Extract the (X, Y) coordinate from the center of the cell holding the provided text.  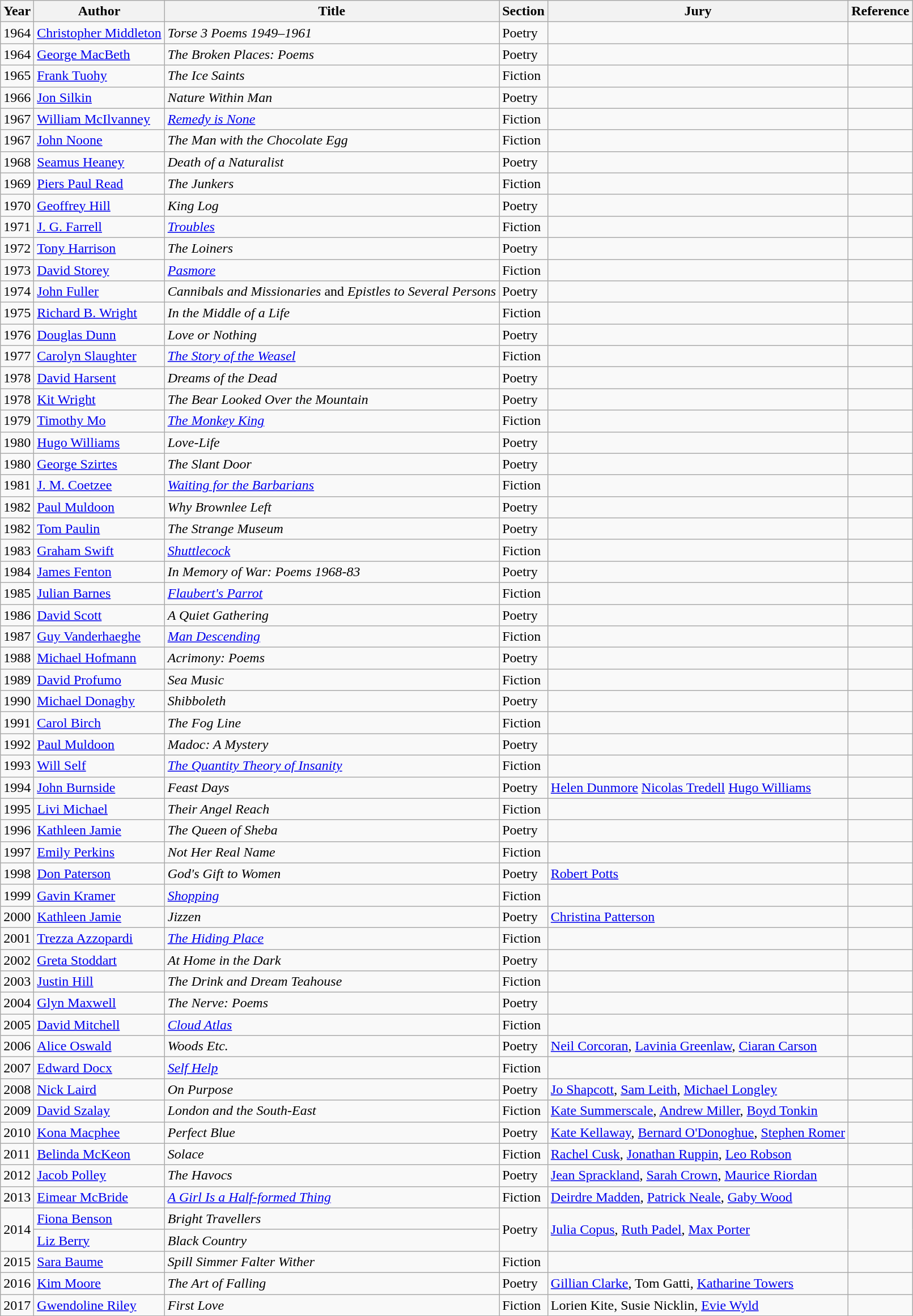
J. M. Coetzee (99, 485)
Hugo Williams (99, 442)
James Fenton (99, 572)
Deirdre Madden, Patrick Neale, Gaby Wood (698, 1197)
Gwendoline Riley (99, 1305)
1987 (17, 637)
1974 (17, 292)
Julian Barnes (99, 593)
2001 (17, 938)
Belinda McKeon (99, 1154)
1976 (17, 335)
London and the South-East (332, 1111)
1990 (17, 701)
1994 (17, 787)
J. G. Farrell (99, 227)
Love or Nothing (332, 335)
Tom Paulin (99, 529)
Shibboleth (332, 701)
Spill Simmer Falter Wither (332, 1262)
2010 (17, 1132)
A Girl Is a Half-formed Thing (332, 1197)
Gavin Kramer (99, 895)
The Havocs (332, 1176)
The Drink and Dream Teahouse (332, 982)
2008 (17, 1089)
Year (17, 11)
1977 (17, 356)
Julia Copus, Ruth Padel, Max Porter (698, 1229)
1999 (17, 895)
1970 (17, 205)
Title (332, 11)
2016 (17, 1283)
Cannibals and Missionaries and Epistles to Several Persons (332, 292)
Trezza Azzopardi (99, 938)
The Bear Looked Over the Mountain (332, 399)
1996 (17, 831)
Love-Life (332, 442)
Section (524, 11)
Jean Sprackland, Sarah Crown, Maurice Riordan (698, 1176)
Tony Harrison (99, 248)
Troubles (332, 227)
Nick Laird (99, 1089)
Black Country (332, 1240)
1985 (17, 593)
The Fog Line (332, 723)
Will Self (99, 766)
George Szirtes (99, 464)
The Nerve: Poems (332, 1003)
Jon Silkin (99, 97)
Not Her Real Name (332, 852)
Guy Vanderhaeghe (99, 637)
Torse 3 Poems 1949–1961 (332, 33)
Kate Kellaway, Bernard O'Donoghue, Stephen Romer (698, 1132)
Kim Moore (99, 1283)
William McIlvanney (99, 119)
2003 (17, 982)
Their Angel Reach (332, 809)
Madoc: A Mystery (332, 744)
The Strange Museum (332, 529)
Fiona Benson (99, 1219)
2011 (17, 1154)
The Story of the Weasel (332, 356)
Douglas Dunn (99, 335)
David Szalay (99, 1111)
The Loiners (332, 248)
Jacob Polley (99, 1176)
First Love (332, 1305)
Edward Docx (99, 1068)
Waiting for the Barbarians (332, 485)
Seamus Heaney (99, 162)
Sara Baume (99, 1262)
Why Brownlee Left (332, 507)
Woods Etc. (332, 1046)
1979 (17, 421)
Eimear McBride (99, 1197)
David Harsent (99, 378)
Frank Tuohy (99, 76)
Justin Hill (99, 982)
2002 (17, 960)
2012 (17, 1176)
Reference (881, 11)
Jury (698, 11)
Alice Oswald (99, 1046)
Nature Within Man (332, 97)
1997 (17, 852)
1998 (17, 874)
Jizzen (332, 917)
2006 (17, 1046)
Lorien Kite, Susie Nicklin, Evie Wyld (698, 1305)
Solace (332, 1154)
2007 (17, 1068)
Gillian Clarke, Tom Gatti, Katharine Towers (698, 1283)
Perfect Blue (332, 1132)
John Noone (99, 140)
The Quantity Theory of Insanity (332, 766)
Rachel Cusk, Jonathan Ruppin, Leo Robson (698, 1154)
1986 (17, 615)
1993 (17, 766)
1983 (17, 550)
1992 (17, 744)
Livi Michael (99, 809)
Jo Shapcott, Sam Leith, Michael Longley (698, 1089)
The Slant Door (332, 464)
Richard B. Wright (99, 313)
Bright Travellers (332, 1219)
King Log (332, 205)
1989 (17, 680)
Geoffrey Hill (99, 205)
The Broken Places: Poems (332, 54)
1969 (17, 184)
Death of a Naturalist (332, 162)
1975 (17, 313)
David Scott (99, 615)
1973 (17, 270)
David Profumo (99, 680)
Robert Potts (698, 874)
Author (99, 11)
Christopher Middleton (99, 33)
David Mitchell (99, 1025)
Emily Perkins (99, 852)
The Queen of Sheba (332, 831)
Shopping (332, 895)
1991 (17, 723)
Carol Birch (99, 723)
Graham Swift (99, 550)
Kona Macphee (99, 1132)
Feast Days (332, 787)
Michael Hofmann (99, 658)
Greta Stoddart (99, 960)
1968 (17, 162)
The Man with the Chocolate Egg (332, 140)
1981 (17, 485)
Shuttlecock (332, 550)
Flaubert's Parrot (332, 593)
Liz Berry (99, 1240)
At Home in the Dark (332, 960)
Kit Wright (99, 399)
Christina Patterson (698, 917)
Michael Donaghy (99, 701)
Carolyn Slaughter (99, 356)
Man Descending (332, 637)
Don Paterson (99, 874)
Remedy is None (332, 119)
Dreams of the Dead (332, 378)
1972 (17, 248)
1965 (17, 76)
Acrimony: Poems (332, 658)
2004 (17, 1003)
God's Gift to Women (332, 874)
Cloud Atlas (332, 1025)
David Storey (99, 270)
In the Middle of a Life (332, 313)
1984 (17, 572)
John Fuller (99, 292)
The Art of Falling (332, 1283)
The Junkers (332, 184)
Timothy Mo (99, 421)
The Ice Saints (332, 76)
1988 (17, 658)
A Quiet Gathering (332, 615)
Kate Summerscale, Andrew Miller, Boyd Tonkin (698, 1111)
2017 (17, 1305)
Neil Corcoran, Lavinia Greenlaw, Ciaran Carson (698, 1046)
2014 (17, 1229)
1971 (17, 227)
The Monkey King (332, 421)
2000 (17, 917)
On Purpose (332, 1089)
1995 (17, 809)
2013 (17, 1197)
Pasmore (332, 270)
Sea Music (332, 680)
2005 (17, 1025)
Glyn Maxwell (99, 1003)
Helen Dunmore Nicolas Tredell Hugo Williams (698, 787)
George MacBeth (99, 54)
In Memory of War: Poems 1968-83 (332, 572)
Self Help (332, 1068)
John Burnside (99, 787)
2015 (17, 1262)
1966 (17, 97)
2009 (17, 1111)
The Hiding Place (332, 938)
Piers Paul Read (99, 184)
